From the cell containing the given text, extract its center point as (x, y) coordinate. 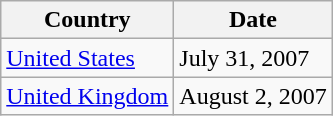
Date (253, 20)
United Kingdom (88, 96)
July 31, 2007 (253, 58)
Country (88, 20)
United States (88, 58)
August 2, 2007 (253, 96)
